Return (x, y) of the center of cell containing provided text 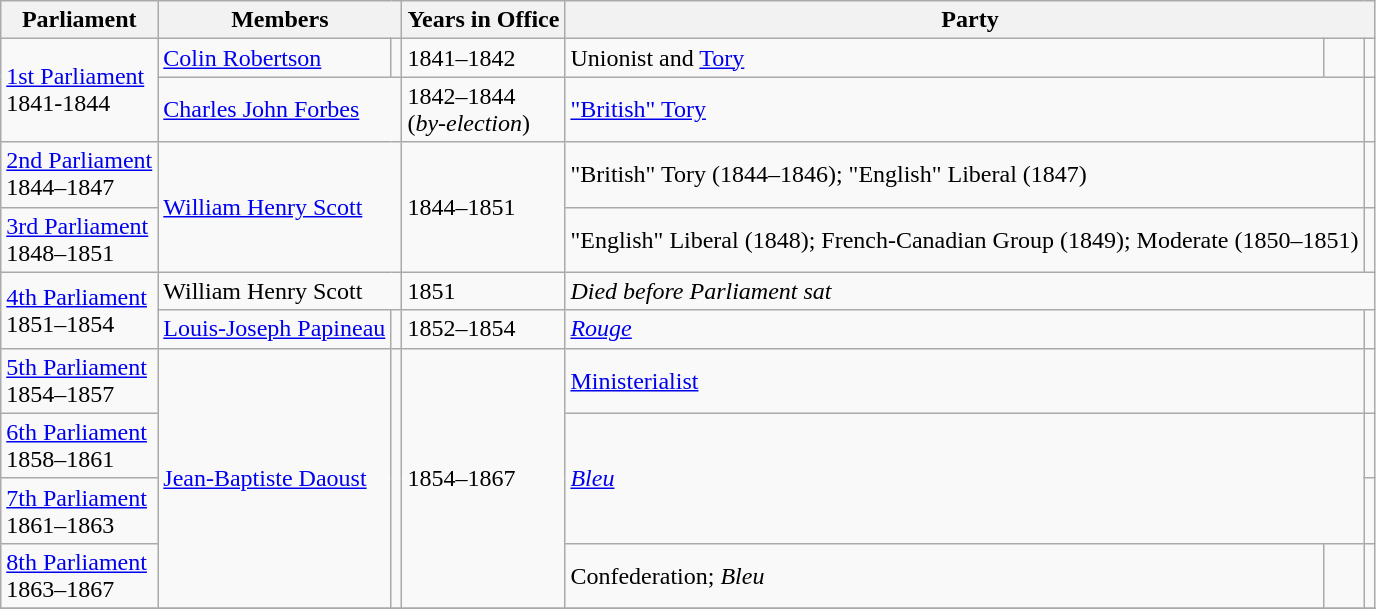
Parliament (80, 20)
1842–1844 (by-election) (484, 110)
Died before Parliament sat (970, 291)
Charles John Forbes (280, 110)
Rouge (964, 329)
1852–1854 (484, 329)
1st Parliament1841-1844 (80, 90)
3rd Parliament 1848–1851 (80, 240)
7th Parliament 1861–1863 (80, 510)
Colin Robertson (274, 58)
1844–1851 (484, 207)
Louis-Joseph Papineau (274, 329)
8th Parliament 1863–1867 (80, 576)
Ministerialist (964, 380)
6th Parliament 1858–1861 (80, 446)
"British" Tory (1844–1846); "English" Liberal (1847) (964, 174)
"English" Liberal (1848); French-Canadian Group (1849); Moderate (1850–1851) (964, 240)
Members (280, 20)
Years in Office (484, 20)
Bleu (964, 478)
"British" Tory (964, 110)
1851 (484, 291)
4th Parliament 1851–1854 (80, 310)
Jean-Baptiste Daoust (274, 478)
5th Parliament 1854–1857 (80, 380)
2nd Parliament 1844–1847 (80, 174)
1841–1842 (484, 58)
Confederation; Bleu (944, 576)
Unionist and Tory (944, 58)
1854–1867 (484, 478)
Party (970, 20)
